For the text-containing cell, return its midpoint in (X, Y) coordinate format. 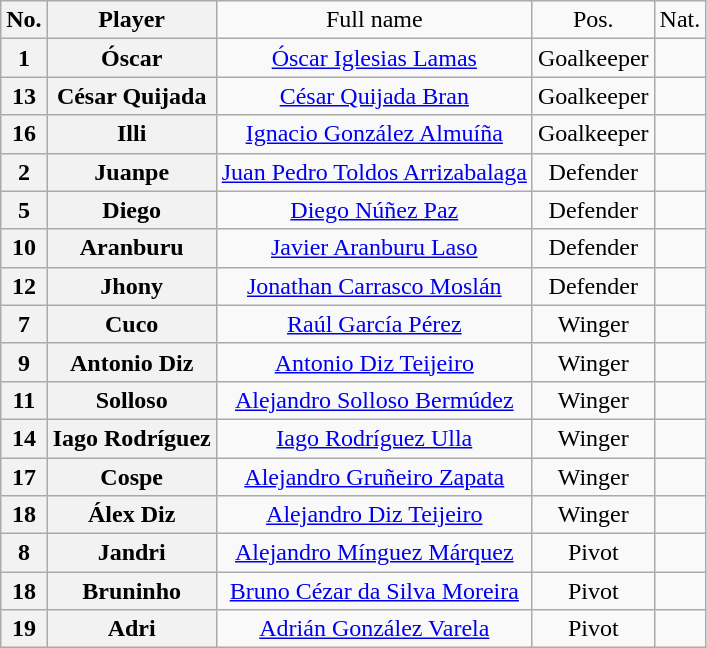
10 (24, 248)
Solloso (132, 400)
9 (24, 362)
Adri (132, 629)
Player (132, 20)
11 (24, 400)
Illi (132, 134)
Bruninho (132, 591)
13 (24, 96)
Nat. (680, 20)
16 (24, 134)
César Quijada Bran (374, 96)
Alejandro Gruñeiro Zapata (374, 477)
César Quijada (132, 96)
Diego (132, 210)
8 (24, 553)
Óscar Iglesias Lamas (374, 58)
Cuco (132, 324)
Antonio Diz (132, 362)
Aranburu (132, 248)
Antonio Diz Teijeiro (374, 362)
17 (24, 477)
19 (24, 629)
Óscar (132, 58)
Bruno Cézar da Silva Moreira (374, 591)
7 (24, 324)
Alejandro Mínguez Márquez (374, 553)
Juanpe (132, 172)
Alejandro Diz Teijeiro (374, 515)
Jonathan Carrasco Moslán (374, 286)
Álex Diz (132, 515)
5 (24, 210)
Pos. (593, 20)
Iago Rodríguez (132, 438)
2 (24, 172)
Alejandro Solloso Bermúdez (374, 400)
Adrián González Varela (374, 629)
Cospe (132, 477)
Jandri (132, 553)
Ignacio González Almuíña (374, 134)
Full name (374, 20)
No. (24, 20)
Juan Pedro Toldos Arrizabalaga (374, 172)
Javier Aranburu Laso (374, 248)
14 (24, 438)
Jhony (132, 286)
Raúl García Pérez (374, 324)
1 (24, 58)
Diego Núñez Paz (374, 210)
12 (24, 286)
Iago Rodríguez Ulla (374, 438)
